Detect which cell encompasses the target text, then output its (X, Y) center coordinate. 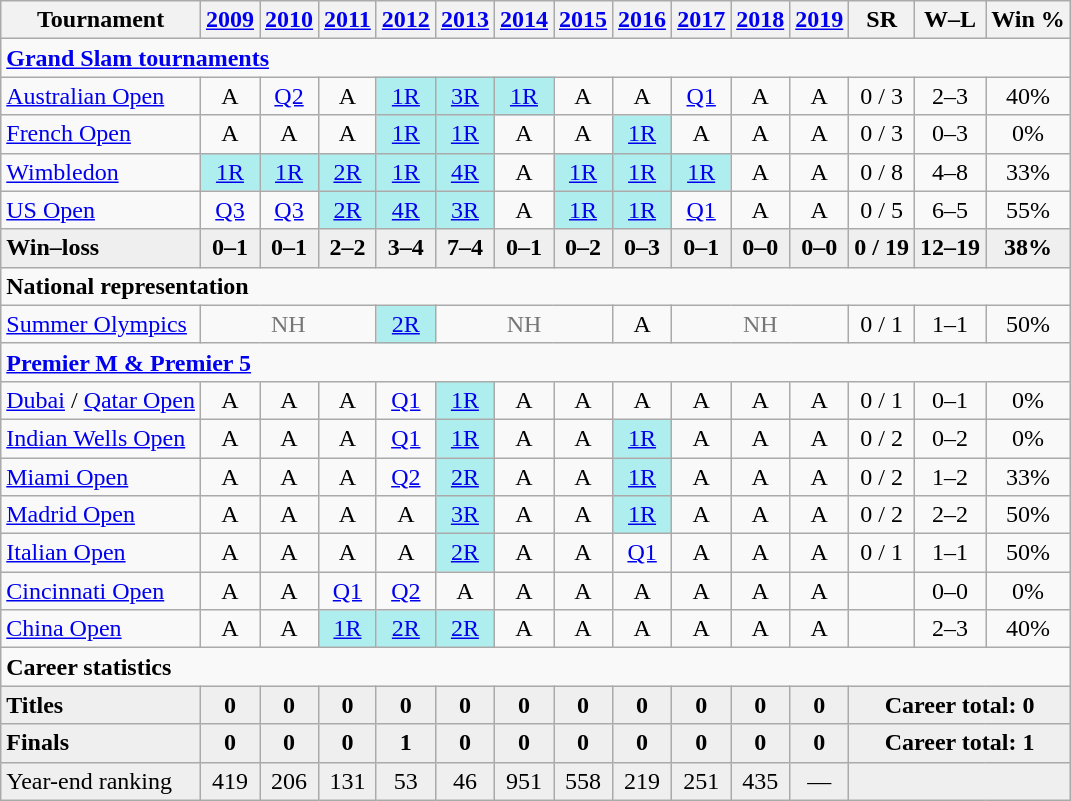
435 (760, 781)
Summer Olympics (101, 324)
558 (584, 781)
Tournament (101, 20)
National representation (536, 286)
53 (406, 781)
1–2 (950, 477)
Madrid Open (101, 515)
Australian Open (101, 96)
Career total: 0 (960, 705)
219 (642, 781)
Career total: 1 (960, 743)
38% (1028, 248)
951 (524, 781)
1 (406, 743)
Win–loss (101, 248)
206 (290, 781)
2013 (464, 20)
Dubai / Qatar Open (101, 400)
Cincinnati Open (101, 591)
4–8 (950, 172)
0 / 8 (882, 172)
W–L (950, 20)
Wimbledon (101, 172)
2009 (230, 20)
Year-end ranking (101, 781)
Italian Open (101, 553)
46 (464, 781)
2012 (406, 20)
— (820, 781)
2014 (524, 20)
US Open (101, 210)
Win % (1028, 20)
2017 (702, 20)
7–4 (464, 248)
251 (702, 781)
2010 (290, 20)
2011 (348, 20)
Finals (101, 743)
131 (348, 781)
Miami Open (101, 477)
Titles (101, 705)
SR (882, 20)
0 / 5 (882, 210)
3–4 (406, 248)
Premier M & Premier 5 (536, 362)
Indian Wells Open (101, 438)
French Open (101, 134)
2018 (760, 20)
2015 (584, 20)
2016 (642, 20)
419 (230, 781)
China Open (101, 629)
6–5 (950, 210)
Career statistics (536, 667)
Grand Slam tournaments (536, 58)
55% (1028, 210)
2019 (820, 20)
12–19 (950, 248)
0 / 19 (882, 248)
